Return [X, Y] of the center of cell containing provided text 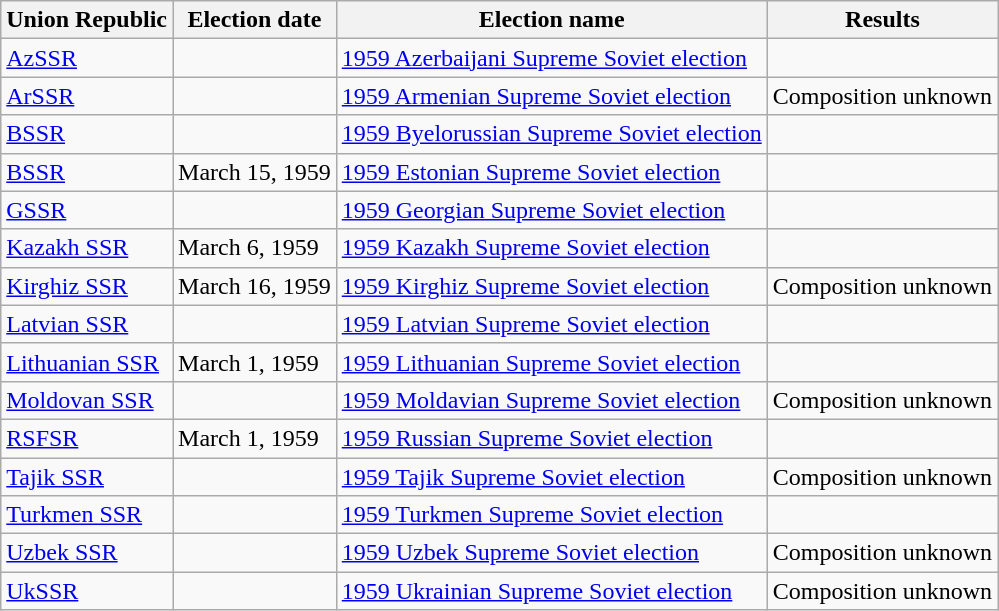
Results [882, 20]
Lithuanian SSR [87, 362]
1959 Ukrainian Supreme Soviet election [552, 591]
1959 Latvian Supreme Soviet election [552, 324]
1959 Turkmen Supreme Soviet election [552, 515]
1959 Moldavian Supreme Soviet election [552, 400]
1959 Estonian Supreme Soviet election [552, 172]
1959 Lithuanian Supreme Soviet election [552, 362]
1959 Tajik Supreme Soviet election [552, 477]
Tajik SSR [87, 477]
March 15, 1959 [255, 172]
1959 Kazakh Supreme Soviet election [552, 248]
Union Republic [87, 20]
1959 Byelorussian Supreme Soviet election [552, 134]
UkSSR [87, 591]
1959 Uzbek Supreme Soviet election [552, 553]
1959 Armenian Supreme Soviet election [552, 96]
1959 Georgian Supreme Soviet election [552, 210]
Moldovan SSR [87, 400]
GSSR [87, 210]
Uzbek SSR [87, 553]
1959 Azerbaijani Supreme Soviet election [552, 58]
March 16, 1959 [255, 286]
Election date [255, 20]
Kazakh SSR [87, 248]
1959 Russian Supreme Soviet election [552, 438]
March 6, 1959 [255, 248]
1959 Kirghiz Supreme Soviet election [552, 286]
ArSSR [87, 96]
RSFSR [87, 438]
Latvian SSR [87, 324]
Election name [552, 20]
Kirghiz SSR [87, 286]
Turkmen SSR [87, 515]
AzSSR [87, 58]
